Detect which cell encompasses the target text, then output its (X, Y) center coordinate. 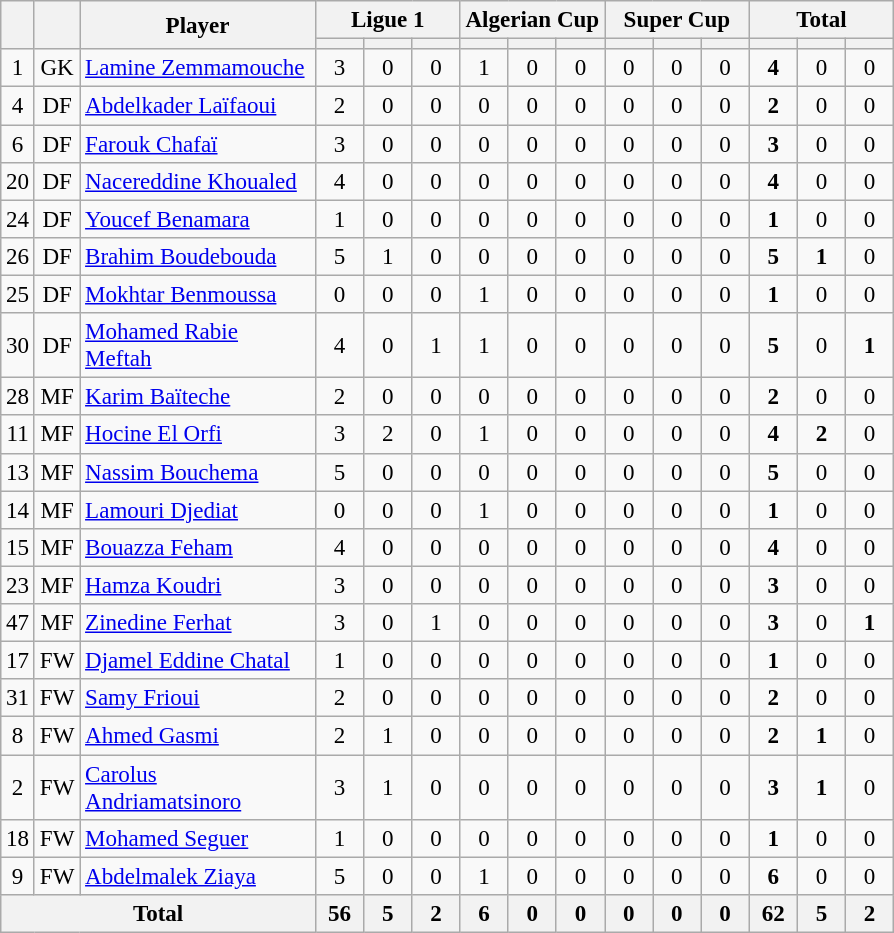
30 (18, 346)
Carolus Andriamatsinoro (198, 788)
Farouk Chafaï (198, 144)
Nassim Bouchema (198, 472)
Brahim Boudebouda (198, 257)
Mohamed Rabie Meftah (198, 346)
28 (18, 397)
11 (18, 435)
Hocine El Orfi (198, 435)
Youcef Benamara (198, 219)
18 (18, 839)
Ahmed Gasmi (198, 736)
24 (18, 219)
62 (773, 914)
15 (18, 548)
Karim Baïteche (198, 397)
47 (18, 623)
20 (18, 182)
23 (18, 585)
14 (18, 510)
25 (18, 295)
56 (339, 914)
31 (18, 698)
Abdelmalek Ziaya (198, 876)
Ligue 1 (388, 20)
Samy Frioui (198, 698)
Hamza Koudri (198, 585)
Algerian Cup (532, 20)
8 (18, 736)
Lamouri Djediat (198, 510)
Nacereddine Khoualed (198, 182)
26 (18, 257)
Lamine Zemmamouche (198, 68)
9 (18, 876)
Player (198, 25)
Mokhtar Benmoussa (198, 295)
17 (18, 661)
Abdelkader Laïfaoui (198, 106)
Super Cup (678, 20)
GK (56, 68)
Djamel Eddine Chatal (198, 661)
13 (18, 472)
Mohamed Seguer (198, 839)
Bouazza Feham (198, 548)
Zinedine Ferhat (198, 623)
